Output the (X, Y) coordinate of the center of the cell containing the given text.  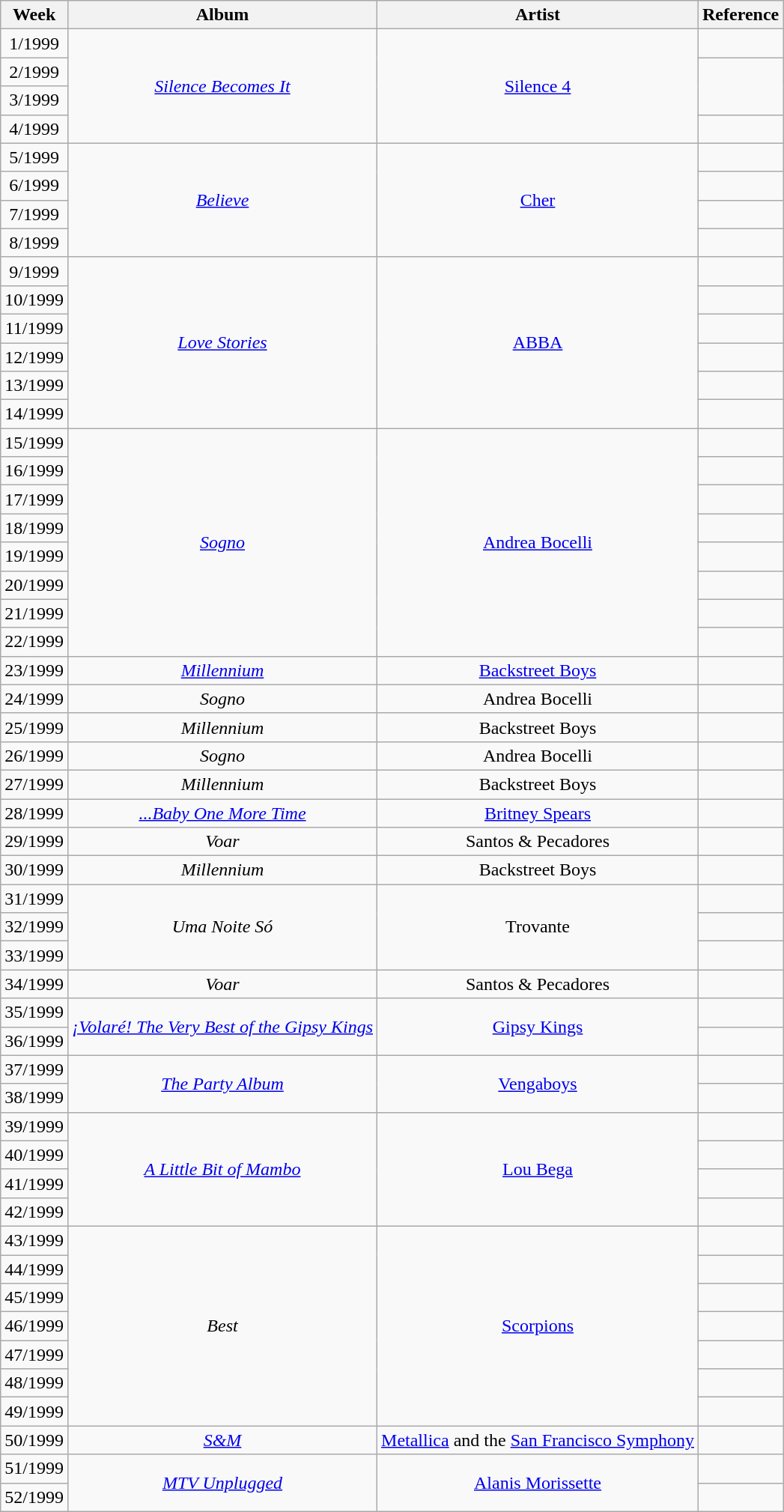
32/1999 (34, 927)
8/1999 (34, 243)
7/1999 (34, 214)
31/1999 (34, 899)
Artist (538, 15)
17/1999 (34, 500)
Vengaboys (538, 1084)
14/1999 (34, 414)
50/1999 (34, 1440)
22/1999 (34, 642)
Silence Becomes It (222, 86)
52/1999 (34, 1497)
Alanis Morissette (538, 1483)
43/1999 (34, 1240)
33/1999 (34, 956)
48/1999 (34, 1383)
39/1999 (34, 1126)
A Little Bit of Mambo (222, 1169)
49/1999 (34, 1412)
41/1999 (34, 1183)
30/1999 (34, 870)
29/1999 (34, 842)
ABBA (538, 342)
Love Stories (222, 342)
¡Volaré! The Very Best of the Gipsy Kings (222, 1027)
21/1999 (34, 613)
12/1999 (34, 357)
45/1999 (34, 1298)
...Baby One More Time (222, 813)
5/1999 (34, 157)
13/1999 (34, 386)
Britney Spears (538, 813)
11/1999 (34, 328)
Believe (222, 200)
20/1999 (34, 585)
47/1999 (34, 1355)
19/1999 (34, 556)
28/1999 (34, 813)
3/1999 (34, 100)
46/1999 (34, 1326)
Reference (741, 15)
18/1999 (34, 528)
42/1999 (34, 1212)
S&M (222, 1440)
9/1999 (34, 271)
16/1999 (34, 471)
26/1999 (34, 756)
Cher (538, 200)
Trovante (538, 927)
44/1999 (34, 1269)
Silence 4 (538, 86)
Week (34, 15)
23/1999 (34, 670)
51/1999 (34, 1469)
Gipsy Kings (538, 1027)
34/1999 (34, 984)
27/1999 (34, 784)
36/1999 (34, 1041)
Metallica and the San Francisco Symphony (538, 1440)
Uma Noite Só (222, 927)
Lou Bega (538, 1169)
The Party Album (222, 1084)
10/1999 (34, 300)
1/1999 (34, 43)
2/1999 (34, 72)
6/1999 (34, 186)
35/1999 (34, 1012)
25/1999 (34, 727)
Best (222, 1326)
Album (222, 15)
MTV Unplugged (222, 1483)
38/1999 (34, 1098)
Scorpions (538, 1326)
37/1999 (34, 1069)
40/1999 (34, 1155)
4/1999 (34, 129)
24/1999 (34, 699)
15/1999 (34, 443)
